Find where the given text appears and provide that cell's center as (x, y) coordinate. 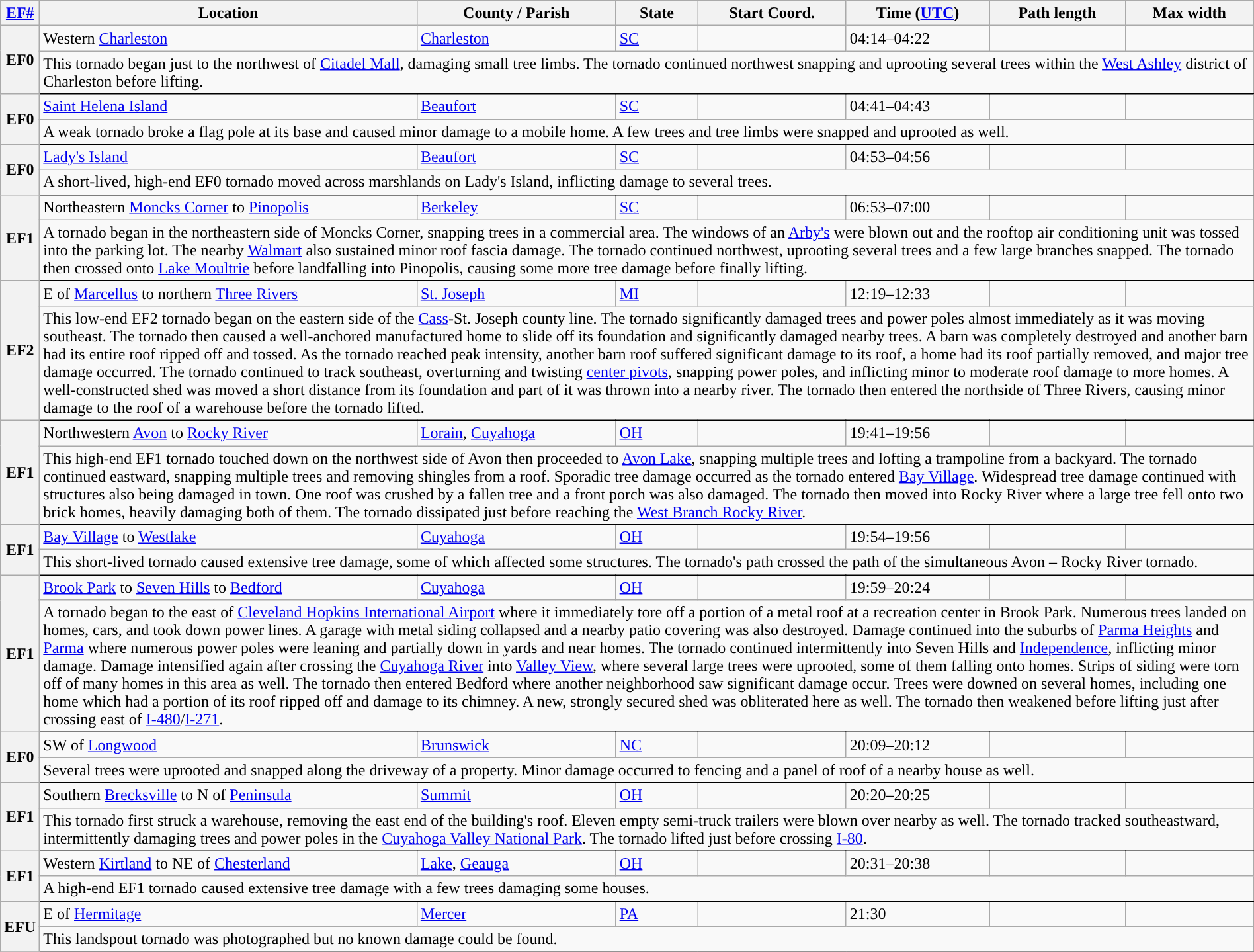
Northeastern Moncks Corner to Pinopolis (229, 207)
Saint Helena Island (229, 107)
E of Marcellus to northern Three Rivers (229, 293)
Lady's Island (229, 157)
SW of Longwood (229, 745)
Charleston (516, 38)
Berkeley (516, 207)
NC (657, 745)
19:41–19:56 (917, 433)
Time (UTC) (917, 13)
19:54–19:56 (917, 537)
Max width (1189, 13)
Brunswick (516, 745)
20:20–20:25 (917, 795)
Location (229, 13)
EFU (20, 926)
19:59–20:24 (917, 587)
21:30 (917, 914)
E of Hermitage (229, 914)
A high-end EF1 tornado caused extensive tree damage with a few trees damaging some houses. (647, 888)
20:09–20:12 (917, 745)
Southern Brecksville to N of Peninsula (229, 795)
04:14–04:22 (917, 38)
A short-lived, high-end EF0 tornado moved across marshlands on Lady's Island, inflicting damage to several trees. (647, 182)
EF2 (20, 351)
Path length (1058, 13)
EF# (20, 13)
Mercer (516, 914)
St. Joseph (516, 293)
20:31–20:38 (917, 863)
MI (657, 293)
Western Charleston (229, 38)
04:41–04:43 (917, 107)
This landspout tornado was photographed but no known damage could be found. (647, 939)
State (657, 13)
Lorain, Cuyahoga (516, 433)
Summit (516, 795)
Northwestern Avon to Rocky River (229, 433)
Start Coord. (772, 13)
06:53–07:00 (917, 207)
County / Parish (516, 13)
Brook Park to Seven Hills to Bedford (229, 587)
PA (657, 914)
A weak tornado broke a flag pole at its base and caused minor damage to a mobile home. A few trees and tree limbs were snapped and uprooted as well. (647, 132)
Lake, Geauga (516, 863)
Bay Village to Westlake (229, 537)
04:53–04:56 (917, 157)
Western Kirtland to NE of Chesterland (229, 863)
12:19–12:33 (917, 293)
